Return [x, y] of the center of cell containing provided text 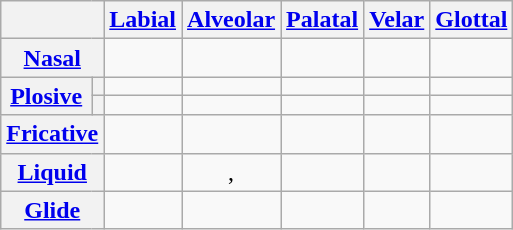
Palatal [322, 20]
Alveolar [232, 20]
Velar [397, 20]
Plosive [46, 96]
, [232, 172]
Glottal [472, 20]
Glide [52, 210]
Liquid [52, 172]
Nasal [52, 58]
Labial [143, 20]
Fricative [52, 134]
